Return [x, y] of the center of cell containing provided text 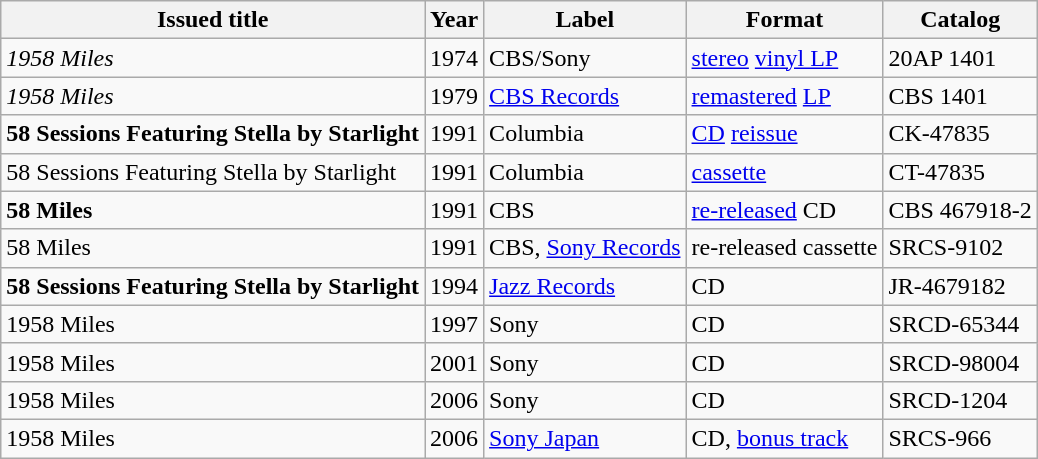
re-released cassette [784, 248]
CBS, Sony Records [585, 248]
CBS [585, 210]
2001 [454, 362]
SRCS-966 [960, 438]
Format [784, 20]
Issued title [213, 20]
CD, bonus track [784, 438]
SRCD-1204 [960, 400]
Year [454, 20]
Sony Japan [585, 438]
CBS/Sony [585, 58]
stereo vinyl LP [784, 58]
remastered LP [784, 96]
CBS 467918-2 [960, 210]
Label [585, 20]
CBS 1401 [960, 96]
1974 [454, 58]
SRCD-98004 [960, 362]
Catalog [960, 20]
JR-4679182 [960, 286]
CK-47835 [960, 134]
SRCD-65344 [960, 324]
1994 [454, 286]
Jazz Records [585, 286]
CT-47835 [960, 172]
cassette [784, 172]
1979 [454, 96]
re-released CD [784, 210]
20AP 1401 [960, 58]
SRCS-9102 [960, 248]
CD reissue [784, 134]
1997 [454, 324]
CBS Records [585, 96]
